Scan for the cell matching the given text and deliver its [x, y] coordinate at center. 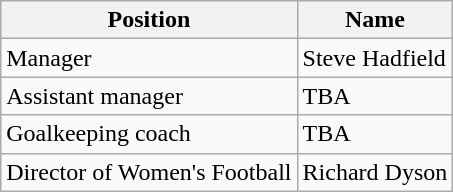
Assistant manager [149, 96]
Director of Women's Football [149, 172]
Name [375, 20]
Goalkeeping coach [149, 134]
Manager [149, 58]
Steve Hadfield [375, 58]
Position [149, 20]
Richard Dyson [375, 172]
